Find where the given text appears and provide that cell's center as (x, y) coordinate. 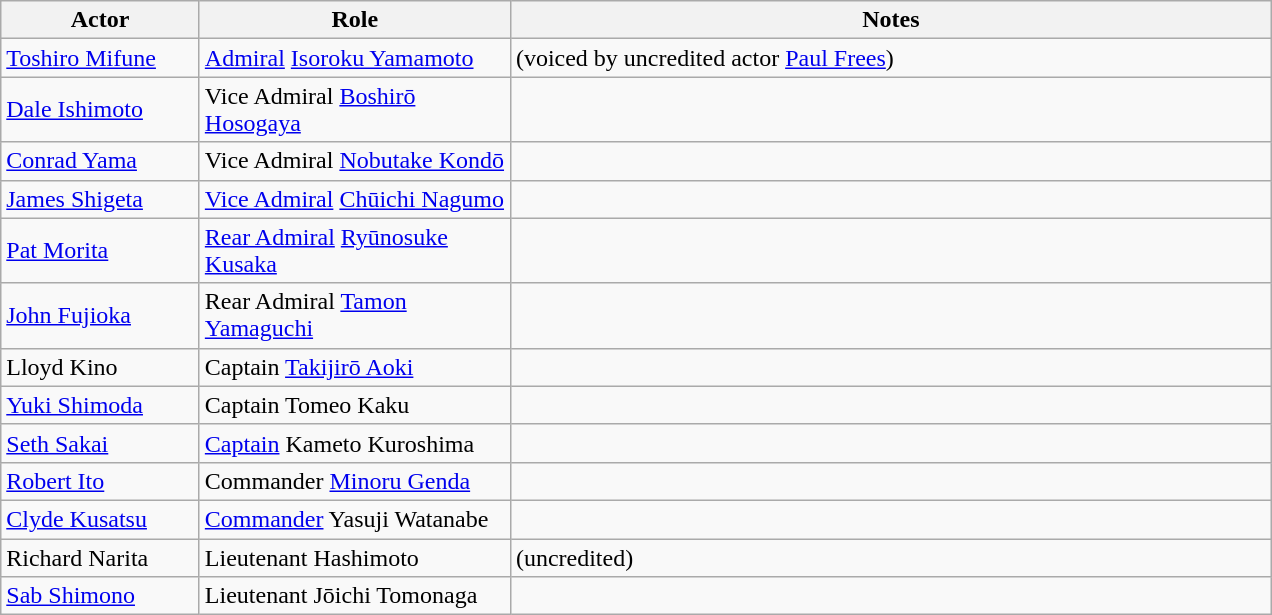
Clyde Kusatsu (100, 519)
Role (354, 20)
Conrad Yama (100, 161)
Commander Yasuji Watanabe (354, 519)
Captain Tomeo Kaku (354, 405)
Admiral Isoroku Yamamoto (354, 58)
James Shigeta (100, 199)
Rear Admiral Tamon Yamaguchi (354, 316)
Captain Takijirō Aoki (354, 367)
Lieutenant Jōichi Tomonaga (354, 596)
Notes (890, 20)
(voiced by uncredited actor Paul Frees) (890, 58)
Pat Morita (100, 250)
Rear Admiral Ryūnosuke Kusaka (354, 250)
John Fujioka (100, 316)
Vice Admiral Nobutake Kondō (354, 161)
Richard Narita (100, 557)
Lloyd Kino (100, 367)
Vice Admiral Boshirō Hosogaya (354, 110)
Seth Sakai (100, 443)
Yuki Shimoda (100, 405)
Lieutenant Hashimoto (354, 557)
Robert Ito (100, 481)
Sab Shimono (100, 596)
Commander Minoru Genda (354, 481)
Dale Ishimoto (100, 110)
Vice Admiral Chūichi Nagumo (354, 199)
Toshiro Mifune (100, 58)
Captain Kameto Kuroshima (354, 443)
Actor (100, 20)
(uncredited) (890, 557)
